Find where the given text appears and provide that cell's center as [x, y] coordinate. 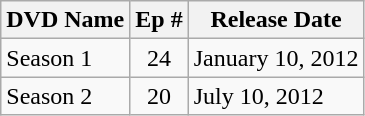
Season 2 [66, 96]
Ep # [159, 20]
July 10, 2012 [276, 96]
Season 1 [66, 58]
January 10, 2012 [276, 58]
20 [159, 96]
DVD Name [66, 20]
Release Date [276, 20]
24 [159, 58]
